Return the (X, Y) coordinate for the center point of the cell that contains the specified text.  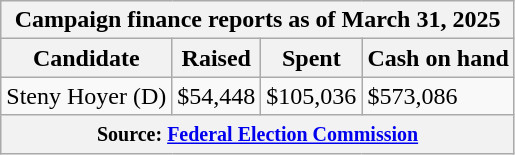
$105,036 (312, 96)
$573,086 (438, 96)
Steny Hoyer (D) (86, 96)
Spent (312, 58)
Candidate (86, 58)
$54,448 (216, 96)
Campaign finance reports as of March 31, 2025 (258, 20)
Cash on hand (438, 58)
Raised (216, 58)
Source: Federal Election Commission (258, 134)
